Detect which cell encompasses the target text, then output its (x, y) center coordinate. 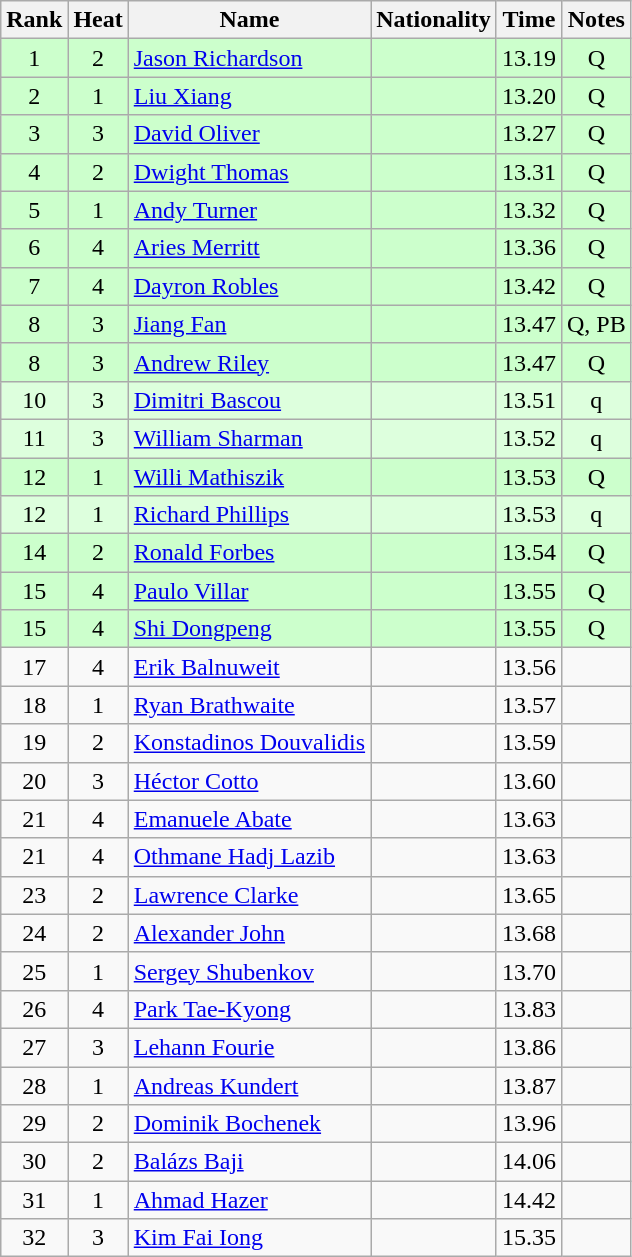
13.59 (528, 743)
13.57 (528, 705)
Liu Xiang (249, 96)
Ronald Forbes (249, 553)
14.42 (528, 1200)
Jiang Fan (249, 324)
10 (34, 400)
David Oliver (249, 134)
18 (34, 705)
11 (34, 438)
Time (528, 20)
Andrew Riley (249, 362)
Dwight Thomas (249, 172)
Shi Dongpeng (249, 629)
Rank (34, 20)
Héctor Cotto (249, 781)
24 (34, 933)
7 (34, 286)
13.56 (528, 667)
Alexander John (249, 933)
Dimitri Bascou (249, 400)
13.20 (528, 96)
28 (34, 1085)
17 (34, 667)
13.42 (528, 286)
Notes (596, 20)
30 (34, 1162)
Lawrence Clarke (249, 895)
5 (34, 210)
13.68 (528, 933)
14.06 (528, 1162)
Richard Phillips (249, 515)
13.65 (528, 895)
13.60 (528, 781)
Q, PB (596, 324)
Dominik Bochenek (249, 1124)
Heat (98, 20)
13.96 (528, 1124)
Emanuele Abate (249, 819)
31 (34, 1200)
Kim Fai Iong (249, 1238)
13.52 (528, 438)
20 (34, 781)
13.70 (528, 971)
25 (34, 971)
13.31 (528, 172)
13.32 (528, 210)
13.36 (528, 248)
Balázs Baji (249, 1162)
26 (34, 1009)
32 (34, 1238)
Ahmad Hazer (249, 1200)
Paulo Villar (249, 591)
19 (34, 743)
Jason Richardson (249, 58)
23 (34, 895)
Nationality (434, 20)
Erik Balnuweit (249, 667)
13.54 (528, 553)
13.83 (528, 1009)
13.86 (528, 1047)
6 (34, 248)
Lehann Fourie (249, 1047)
29 (34, 1124)
Ryan Brathwaite (249, 705)
14 (34, 553)
27 (34, 1047)
13.87 (528, 1085)
13.51 (528, 400)
Park Tae-Kyong (249, 1009)
Othmane Hadj Lazib (249, 857)
Sergey Shubenkov (249, 971)
William Sharman (249, 438)
15.35 (528, 1238)
Name (249, 20)
Aries Merritt (249, 248)
Andreas Kundert (249, 1085)
13.19 (528, 58)
Dayron Robles (249, 286)
13.27 (528, 134)
Andy Turner (249, 210)
Willi Mathiszik (249, 477)
Konstadinos Douvalidis (249, 743)
